Identify which cell holds the provided text, then report its (x, y) central coordinate. 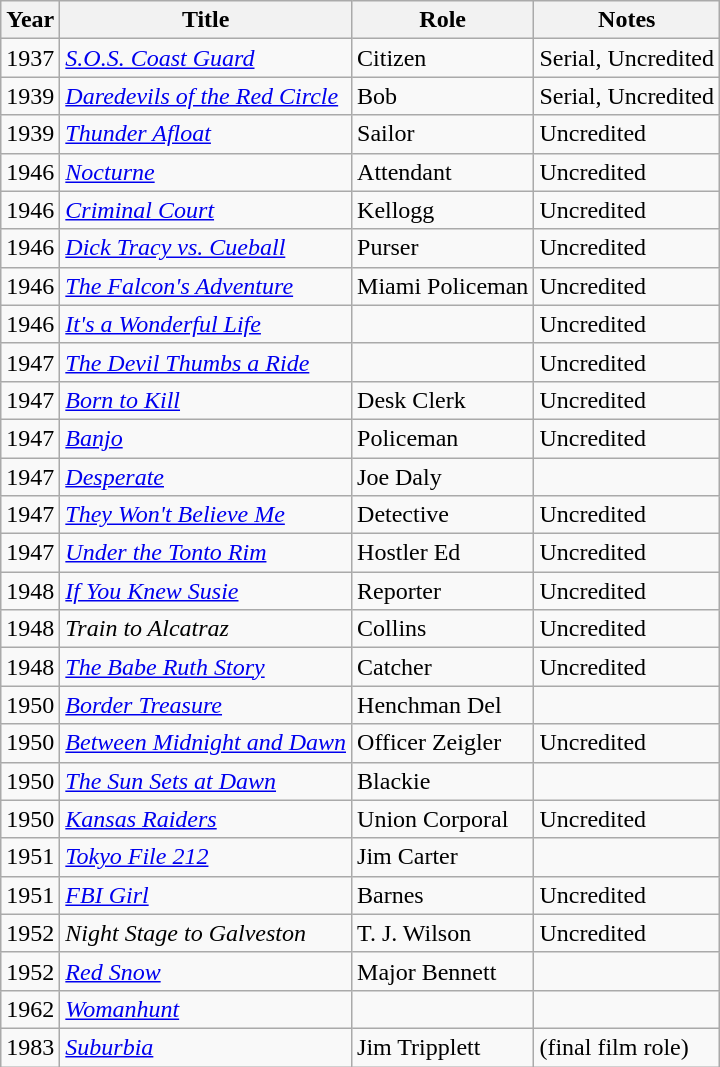
Under the Tonto Rim (206, 553)
Detective (443, 515)
Suburbia (206, 1047)
Dick Tracy vs. Cueball (206, 248)
Criminal Court (206, 210)
Attendant (443, 172)
Train to Alcatraz (206, 629)
Notes (627, 20)
Officer Zeigler (443, 743)
Border Treasure (206, 705)
Desperate (206, 477)
Hostler Ed (443, 553)
The Falcon's Adventure (206, 286)
Major Bennett (443, 971)
Between Midnight and Dawn (206, 743)
1962 (30, 1009)
Joe Daly (443, 477)
Tokyo File 212 (206, 857)
Policeman (443, 438)
Citizen (443, 58)
Purser (443, 248)
Union Corporal (443, 819)
T. J. Wilson (443, 933)
Banjo (206, 438)
Kansas Raiders (206, 819)
Red Snow (206, 971)
Catcher (443, 667)
Nocturne (206, 172)
Henchman Del (443, 705)
Born to Kill (206, 400)
The Devil Thumbs a Ride (206, 362)
They Won't Believe Me (206, 515)
Year (30, 20)
Jim Carter (443, 857)
Collins (443, 629)
Daredevils of the Red Circle (206, 96)
The Babe Ruth Story (206, 667)
Kellogg (443, 210)
1983 (30, 1047)
Sailor (443, 134)
Thunder Afloat (206, 134)
Jim Tripplett (443, 1047)
1937 (30, 58)
FBI Girl (206, 895)
Barnes (443, 895)
Reporter (443, 591)
Blackie (443, 781)
Bob (443, 96)
If You Knew Susie (206, 591)
Desk Clerk (443, 400)
Womanhunt (206, 1009)
Night Stage to Galveston (206, 933)
Title (206, 20)
Miami Policeman (443, 286)
The Sun Sets at Dawn (206, 781)
S.O.S. Coast Guard (206, 58)
It's a Wonderful Life (206, 324)
(final film role) (627, 1047)
Role (443, 20)
